Detect which cell encompasses the target text, then output its [X, Y] center coordinate. 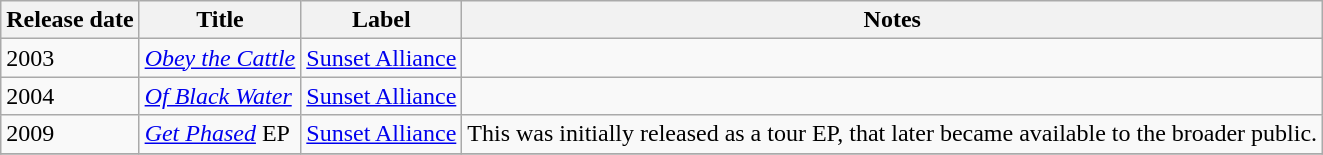
2003 [70, 58]
2009 [70, 134]
This was initially released as a tour EP, that later became available to the broader public. [892, 134]
Title [220, 20]
Obey the Cattle [220, 58]
Get Phased EP [220, 134]
Label [382, 20]
Release date [70, 20]
Notes [892, 20]
Of Black Water [220, 96]
2004 [70, 96]
